Detect which cell encompasses the target text, then output its [X, Y] center coordinate. 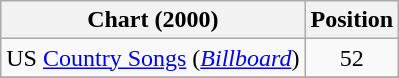
Chart (2000) [153, 20]
US Country Songs (Billboard) [153, 58]
Position [352, 20]
52 [352, 58]
